Determine the (X, Y) coordinate at the center of the cell enclosing the given text.  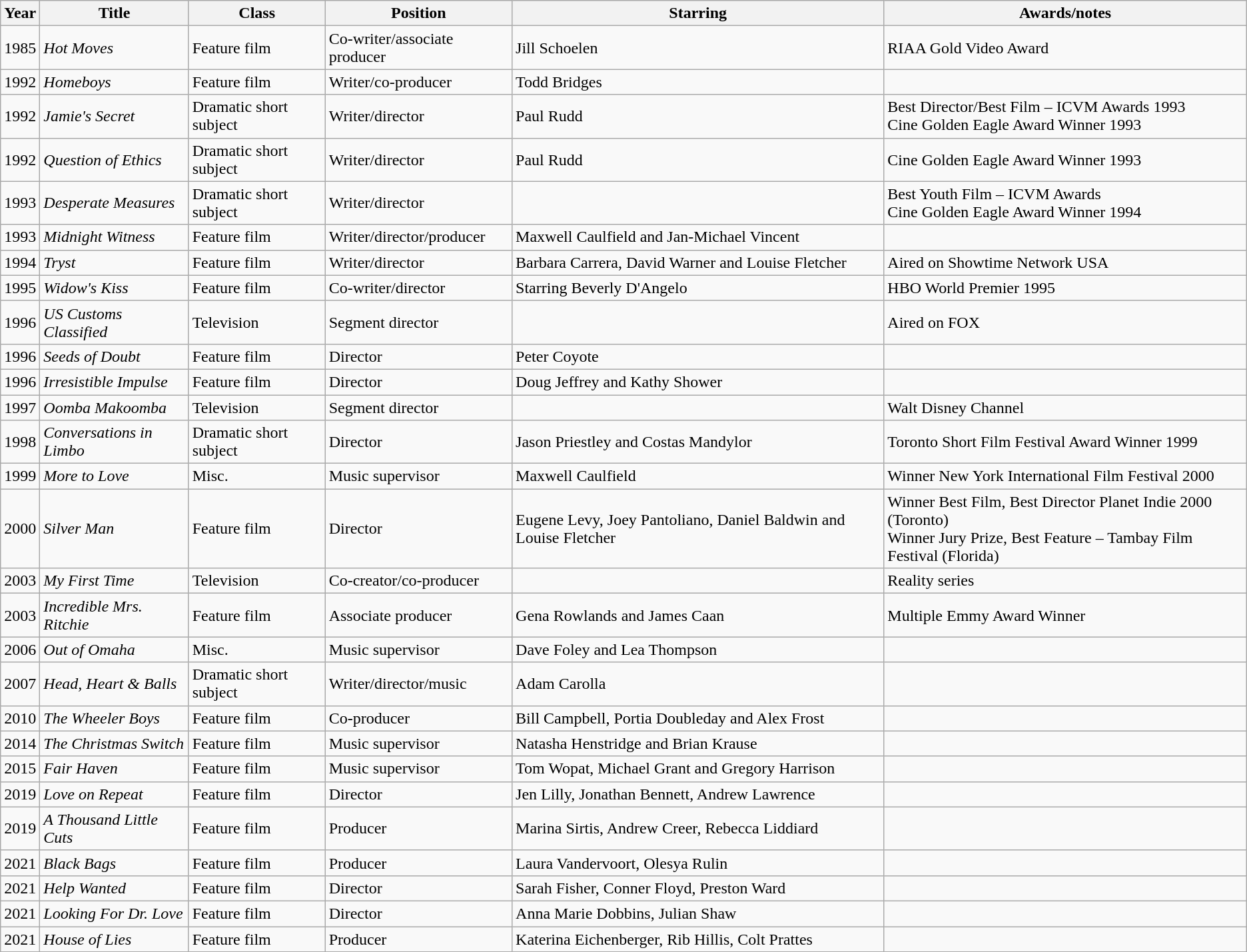
Sarah Fisher, Conner Floyd, Preston Ward (698, 888)
Adam Carolla (698, 684)
Walt Disney Channel (1065, 407)
2014 (20, 743)
HBO World Premier 1995 (1065, 288)
Toronto Short Film Festival Award Winner 1999 (1065, 442)
Jill Schoelen (698, 48)
Gena Rowlands and James Caan (698, 616)
Position (418, 13)
Doug Jeffrey and Kathy Shower (698, 382)
Best Youth Film – ICVM AwardsCine Golden Eagle Award Winner 1994 (1065, 203)
Black Bags (115, 863)
2010 (20, 718)
Starring Beverly D'Angelo (698, 288)
Winner New York International Film Festival 2000 (1065, 476)
2007 (20, 684)
Reality series (1065, 581)
Hot Moves (115, 48)
Natasha Henstridge and Brian Krause (698, 743)
Jason Priestley and Costas Mandylor (698, 442)
Widow's Kiss (115, 288)
Head, Heart & Balls (115, 684)
Eugene Levy, Joey Pantoliano, Daniel Baldwin and Louise Fletcher (698, 529)
Question of Ethics (115, 160)
My First Time (115, 581)
Bill Campbell, Portia Doubleday and Alex Frost (698, 718)
1994 (20, 262)
Tom Wopat, Michael Grant and Gregory Harrison (698, 769)
Katerina Eichenberger, Rib Hillis, Colt Prattes (698, 939)
US Customs Classified (115, 322)
2006 (20, 650)
Co-producer (418, 718)
RIAA Gold Video Award (1065, 48)
Silver Man (115, 529)
Desperate Measures (115, 203)
Conversations in Limbo (115, 442)
Help Wanted (115, 888)
Best Director/Best Film – ICVM Awards 1993 Cine Golden Eagle Award Winner 1993 (1065, 116)
Love on Repeat (115, 794)
Irresistible Impulse (115, 382)
Maxwell Caulfield (698, 476)
Co-creator/co-producer (418, 581)
The Wheeler Boys (115, 718)
Incredible Mrs. Ritchie (115, 616)
Writer/co-producer (418, 82)
Out of Omaha (115, 650)
A Thousand Little Cuts (115, 829)
Awards/notes (1065, 13)
Writer/director/music (418, 684)
Associate producer (418, 616)
Looking For Dr. Love (115, 913)
Year (20, 13)
1995 (20, 288)
Maxwell Caulfield and Jan-Michael Vincent (698, 237)
Dave Foley and Lea Thompson (698, 650)
The Christmas Switch (115, 743)
Barbara Carrera, David Warner and Louise Fletcher (698, 262)
Jen Lilly, Jonathan Bennett, Andrew Lawrence (698, 794)
Marina Sirtis, Andrew Creer, Rebecca Liddiard (698, 829)
Multiple Emmy Award Winner (1065, 616)
Title (115, 13)
2000 (20, 529)
Writer/director/producer (418, 237)
Cine Golden Eagle Award Winner 1993 (1065, 160)
1997 (20, 407)
Homeboys (115, 82)
1998 (20, 442)
Seeds of Doubt (115, 356)
Aired on FOX (1065, 322)
Starring (698, 13)
Tryst (115, 262)
Midnight Witness (115, 237)
2015 (20, 769)
1985 (20, 48)
Co-writer/associate producer (418, 48)
Fair Haven (115, 769)
Winner Best Film, Best Director Planet Indie 2000 (Toronto)Winner Jury Prize, Best Feature – Tambay Film Festival (Florida) (1065, 529)
Class (257, 13)
1999 (20, 476)
Laura Vandervoort, Olesya Rulin (698, 863)
Jamie's Secret (115, 116)
Co-writer/director (418, 288)
More to Love (115, 476)
Anna Marie Dobbins, Julian Shaw (698, 913)
Oomba Makoomba (115, 407)
Todd Bridges (698, 82)
Peter Coyote (698, 356)
House of Lies (115, 939)
Aired on Showtime Network USA (1065, 262)
